Identify which cell holds the provided text, then report its (x, y) central coordinate. 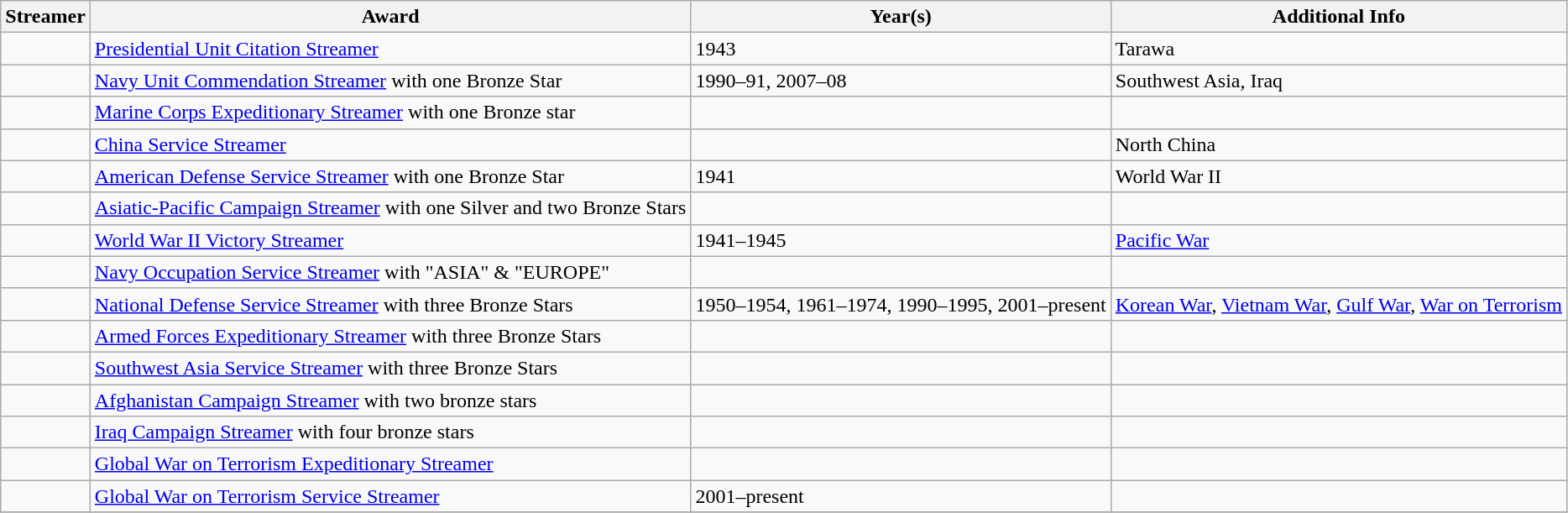
China Service Streamer (390, 144)
World War II (1338, 176)
Presidential Unit Citation Streamer (390, 49)
1941 (901, 176)
Afghanistan Campaign Streamer with two bronze stars (390, 400)
Global War on Terrorism Service Streamer (390, 496)
Award (390, 17)
North China (1338, 144)
Navy Unit Commendation Streamer with one Bronze Star (390, 81)
Korean War, Vietnam War, Gulf War, War on Terrorism (1338, 304)
1990–91, 2007–08 (901, 81)
World War II Victory Streamer (390, 240)
Southwest Asia, Iraq (1338, 81)
Iraq Campaign Streamer with four bronze stars (390, 432)
Navy Occupation Service Streamer with "ASIA" & "EUROPE" (390, 272)
National Defense Service Streamer with three Bronze Stars (390, 304)
Armed Forces Expeditionary Streamer with three Bronze Stars (390, 336)
1941–1945 (901, 240)
Additional Info (1338, 17)
1950–1954, 1961–1974, 1990–1995, 2001–present (901, 304)
Asiatic-Pacific Campaign Streamer with one Silver and two Bronze Stars (390, 208)
Marine Corps Expeditionary Streamer with one Bronze star (390, 113)
Tarawa (1338, 49)
Year(s) (901, 17)
Streamer (45, 17)
Southwest Asia Service Streamer with three Bronze Stars (390, 368)
Pacific War (1338, 240)
1943 (901, 49)
Global War on Terrorism Expeditionary Streamer (390, 464)
American Defense Service Streamer with one Bronze Star (390, 176)
2001–present (901, 496)
